Return the (X, Y) coordinate for the center point of the cell that contains the specified text.  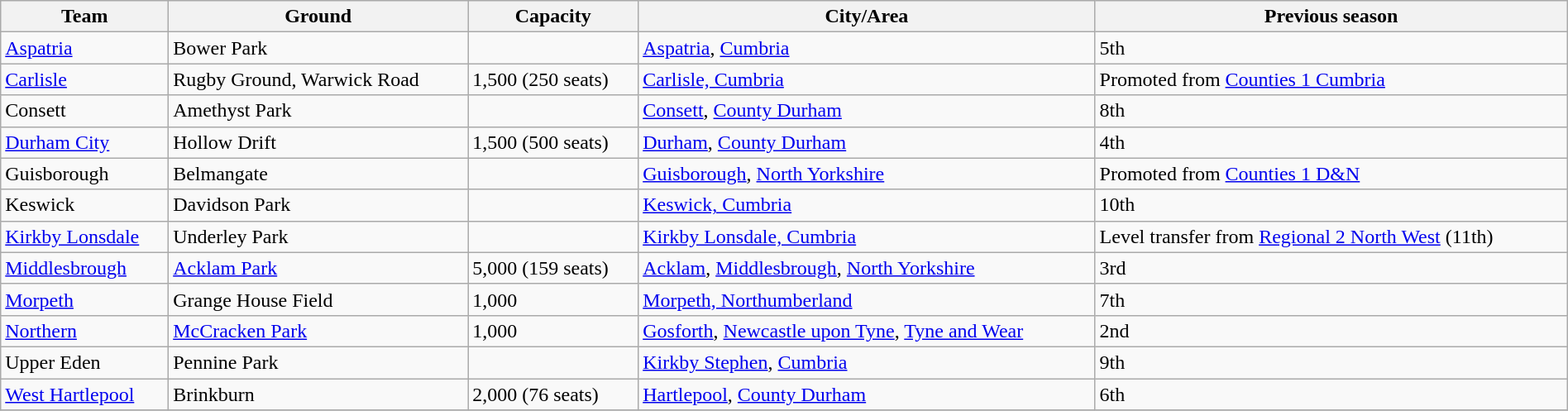
Acklam, Middlesbrough, North Yorkshire (867, 268)
Bower Park (318, 48)
Brinkburn (318, 394)
Northern (84, 331)
5th (1331, 48)
Consett, County Durham (867, 111)
Hartlepool, County Durham (867, 394)
Previous season (1331, 17)
1,500 (500 seats) (553, 142)
Durham City (84, 142)
9th (1331, 362)
Aspatria (84, 48)
Morpeth (84, 299)
Kirkby Lonsdale (84, 237)
Ground (318, 17)
6th (1331, 394)
Middlesbrough (84, 268)
10th (1331, 205)
Pennine Park (318, 362)
1,500 (250 seats) (553, 79)
Kirkby Stephen, Cumbria (867, 362)
Guisborough, North Yorkshire (867, 174)
Keswick, Cumbria (867, 205)
Grange House Field (318, 299)
Capacity (553, 17)
West Hartlepool (84, 394)
Durham, County Durham (867, 142)
Amethyst Park (318, 111)
4th (1331, 142)
Davidson Park (318, 205)
2nd (1331, 331)
5,000 (159 seats) (553, 268)
McCracken Park (318, 331)
Team (84, 17)
Acklam Park (318, 268)
Aspatria, Cumbria (867, 48)
Carlisle, Cumbria (867, 79)
Consett (84, 111)
Carlisle (84, 79)
City/Area (867, 17)
Rugby Ground, Warwick Road (318, 79)
Upper Eden (84, 362)
Promoted from Counties 1 D&N (1331, 174)
Underley Park (318, 237)
Gosforth, Newcastle upon Tyne, Tyne and Wear (867, 331)
2,000 (76 seats) (553, 394)
Guisborough (84, 174)
7th (1331, 299)
8th (1331, 111)
3rd (1331, 268)
Hollow Drift (318, 142)
Kirkby Lonsdale, Cumbria (867, 237)
Promoted from Counties 1 Cumbria (1331, 79)
Keswick (84, 205)
Morpeth, Northumberland (867, 299)
Belmangate (318, 174)
Level transfer from Regional 2 North West (11th) (1331, 237)
